Identify which cell holds the provided text, then report its (X, Y) central coordinate. 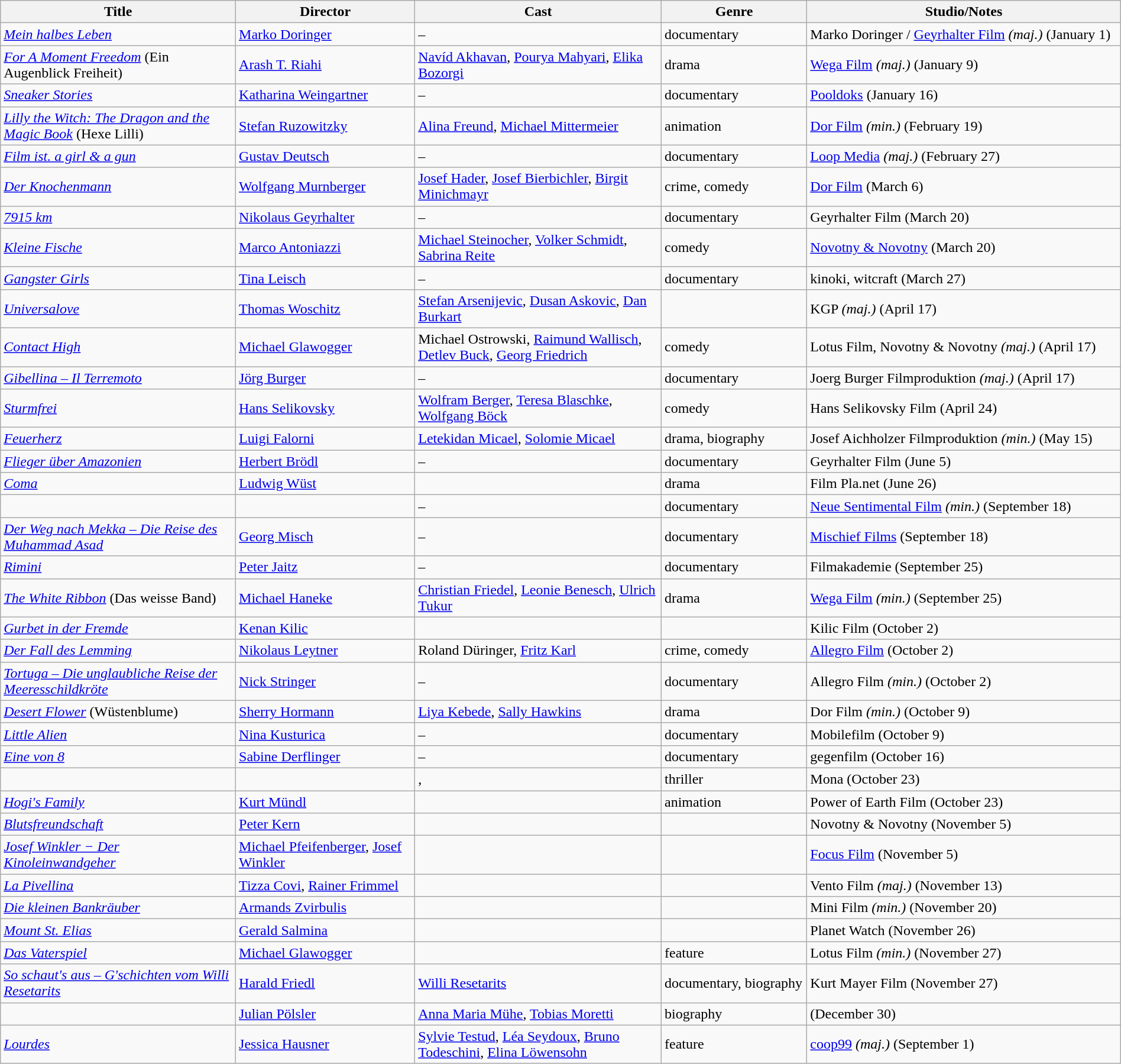
Lotus Film (min.) (November 27) (964, 953)
Julian Pölsler (325, 1014)
Christian Friedel, Leonie Benesch, Ulrich Tukur (538, 597)
Neue Sentimental Film (min.) (September 18) (964, 506)
KGP (maj.) (April 17) (964, 309)
documentary, biography (734, 983)
Michael Ostrowski, Raimund Wallisch, Detlev Buck, Georg Friedrich (538, 347)
Wega Film (maj.) (January 9) (964, 65)
Peter Kern (325, 824)
Sturmfrei (118, 408)
Wolfram Berger, Teresa Blaschke, Wolfgang Böck (538, 408)
Joerg Burger Filmproduktion (maj.) (April 17) (964, 378)
Marco Antoniazzi (325, 247)
Focus Film (November 5) (964, 855)
Marko Doringer / Geyrhalter Film (maj.) (January 1) (964, 34)
Lilly the Witch: The Dragon and the Magic Book (Hexe Lilli) (118, 125)
Willi Resetarits (538, 983)
Nick Stringer (325, 681)
Anna Maria Mühe, Tobias Moretti (538, 1014)
Cast (538, 12)
Blutsfreundschaft (118, 824)
For A Moment Freedom (Ein Augenblick Freiheit) (118, 65)
Arash T. Riahi (325, 65)
Flieger über Amazonien (118, 461)
Planet Watch (November 26) (964, 930)
Novotny & Novotny (November 5) (964, 824)
Lotus Film, Novotny & Novotny (maj.) (April 17) (964, 347)
Josef Hader, Josef Bierbichler, Birgit Minichmayr (538, 187)
kinoki, witcraft (March 27) (964, 278)
Gerald Salmina (325, 930)
Vento Film (maj.) (November 13) (964, 885)
Harald Friedl (325, 983)
Die kleinen Bankräuber (118, 908)
Stefan Arsenijevic, Dusan Askovic, Dan Burkart (538, 309)
Tina Leisch (325, 278)
Lourdes (118, 1044)
Mischief Films (September 18) (964, 537)
Armands Zvirbulis (325, 908)
7915 km (118, 217)
Allegro Film (min.) (October 2) (964, 681)
Roland Düringer, Fritz Karl (538, 651)
Josef Winkler − Der Kinoleinwandgeher (118, 855)
coop99 (maj.) (September 1) (964, 1044)
Dor Film (March 6) (964, 187)
Herbert Brödl (325, 461)
Nikolaus Leytner (325, 651)
Nina Kusturica (325, 734)
(December 30) (964, 1014)
Luigi Falorni (325, 439)
Universalove (118, 309)
Hans Selikovsky Film (April 24) (964, 408)
Sneaker Stories (118, 95)
Mount St. Elias (118, 930)
Dor Film (min.) (February 19) (964, 125)
Georg Misch (325, 537)
Director (325, 12)
Navíd Akhavan, Pourya Mahyari, Elika Bozorgi (538, 65)
Mona (October 23) (964, 779)
So schaut's aus – G'schichten vom Willi Resetarits (118, 983)
Nikolaus Geyrhalter (325, 217)
Allegro Film (October 2) (964, 651)
Josef Aichholzer Filmproduktion (min.) (May 15) (964, 439)
Das Vaterspiel (118, 953)
Kurt Mayer Film (November 27) (964, 983)
thriller (734, 779)
Gibellina – Il Terremoto (118, 378)
Wolfgang Murnberger (325, 187)
Liya Kebede, Sally Hawkins (538, 712)
The White Ribbon (Das weisse Band) (118, 597)
Stefan Ruzowitzky (325, 125)
Pooldoks (January 16) (964, 95)
Feuerherz (118, 439)
Der Knochenmann (118, 187)
Sherry Hormann (325, 712)
Sabine Derflinger (325, 756)
Power of Earth Film (October 23) (964, 801)
Der Fall des Lemming (118, 651)
Kleine Fische (118, 247)
Sylvie Testud, Léa Seydoux, Bruno Todeschini, Elina Löwensohn (538, 1044)
Genre (734, 12)
Kenan Kilic (325, 628)
Jessica Hausner (325, 1044)
Hogi's Family (118, 801)
Mini Film (min.) (November 20) (964, 908)
Loop Media (maj.) (February 27) (964, 156)
Desert Flower (Wüstenblume) (118, 712)
Gustav Deutsch (325, 156)
Studio/Notes (964, 12)
Filmakademie (September 25) (964, 567)
Dor Film (min.) (October 9) (964, 712)
Thomas Woschitz (325, 309)
Gurbet in der Fremde (118, 628)
La Pivellina (118, 885)
Tortuga – Die unglaubliche Reise der Meeresschildkröte (118, 681)
Hans Selikovsky (325, 408)
Kurt Mündl (325, 801)
Marko Doringer (325, 34)
Mobilefilm (October 9) (964, 734)
Wega Film (min.) (September 25) (964, 597)
Gangster Girls (118, 278)
Coma (118, 484)
Der Weg nach Mekka – Die Reise des Muhammad Asad (118, 537)
Title (118, 12)
Kilic Film (October 2) (964, 628)
gegenfilm (October 16) (964, 756)
Michael Steinocher, Volker Schmidt, Sabrina Reite (538, 247)
Alina Freund, Michael Mittermeier (538, 125)
Letekidan Micael, Solomie Micael (538, 439)
Geyrhalter Film (June 5) (964, 461)
Geyrhalter Film (March 20) (964, 217)
Jörg Burger (325, 378)
Tizza Covi, Rainer Frimmel (325, 885)
, (538, 779)
Rimini (118, 567)
Film ist. a girl & a gun (118, 156)
biography (734, 1014)
Little Alien (118, 734)
Contact High (118, 347)
Peter Jaitz (325, 567)
Novotny & Novotny (March 20) (964, 247)
Mein halbes Leben (118, 34)
Eine von 8 (118, 756)
Michael Pfeifenberger, Josef Winkler (325, 855)
Katharina Weingartner (325, 95)
Ludwig Wüst (325, 484)
Michael Haneke (325, 597)
Film Pla.net (June 26) (964, 484)
drama, biography (734, 439)
